Capture the cell that displays the provided text and extract its [X, Y] central coordinate. 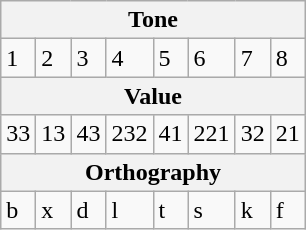
d [88, 210]
Value [153, 96]
x [54, 210]
4 [130, 58]
6 [212, 58]
41 [170, 134]
8 [288, 58]
32 [252, 134]
33 [18, 134]
1 [18, 58]
k [252, 210]
21 [288, 134]
13 [54, 134]
221 [212, 134]
b [18, 210]
l [130, 210]
43 [88, 134]
232 [130, 134]
s [212, 210]
Orthography [153, 172]
3 [88, 58]
5 [170, 58]
f [288, 210]
2 [54, 58]
7 [252, 58]
Tone [153, 20]
t [170, 210]
